For the text-containing cell, return its midpoint in (X, Y) coordinate format. 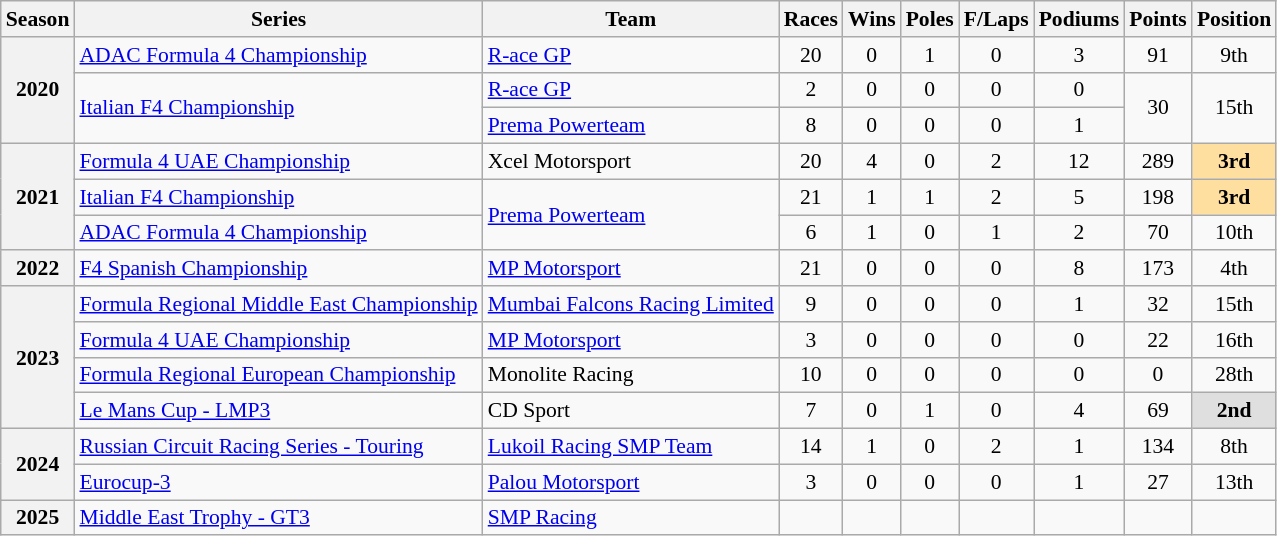
Season (38, 19)
F4 Spanish Championship (278, 269)
Palou Motorsport (631, 482)
2024 (38, 464)
Team (631, 19)
198 (1158, 197)
Russian Circuit Racing Series - Touring (278, 447)
2021 (38, 198)
173 (1158, 269)
70 (1158, 233)
10 (811, 375)
69 (1158, 411)
22 (1158, 340)
30 (1158, 108)
32 (1158, 304)
Wins (872, 19)
289 (1158, 162)
CD Sport (631, 411)
Eurocup-3 (278, 482)
2023 (38, 357)
Formula Regional Middle East Championship (278, 304)
27 (1158, 482)
91 (1158, 55)
10th (1234, 233)
F/Laps (996, 19)
2020 (38, 90)
7 (811, 411)
Races (811, 19)
14 (811, 447)
Le Mans Cup - LMP3 (278, 411)
12 (1080, 162)
13th (1234, 482)
4th (1234, 269)
Poles (930, 19)
8th (1234, 447)
28th (1234, 375)
Xcel Motorsport (631, 162)
Lukoil Racing SMP Team (631, 447)
Series (278, 19)
6 (811, 233)
2nd (1234, 411)
SMP Racing (631, 518)
Podiums (1080, 19)
Middle East Trophy - GT3 (278, 518)
2025 (38, 518)
Position (1234, 19)
9th (1234, 55)
Mumbai Falcons Racing Limited (631, 304)
Points (1158, 19)
Monolite Racing (631, 375)
134 (1158, 447)
Formula Regional European Championship (278, 375)
9 (811, 304)
5 (1080, 197)
16th (1234, 340)
2022 (38, 269)
